Detect which cell encompasses the target text, then output its (X, Y) center coordinate. 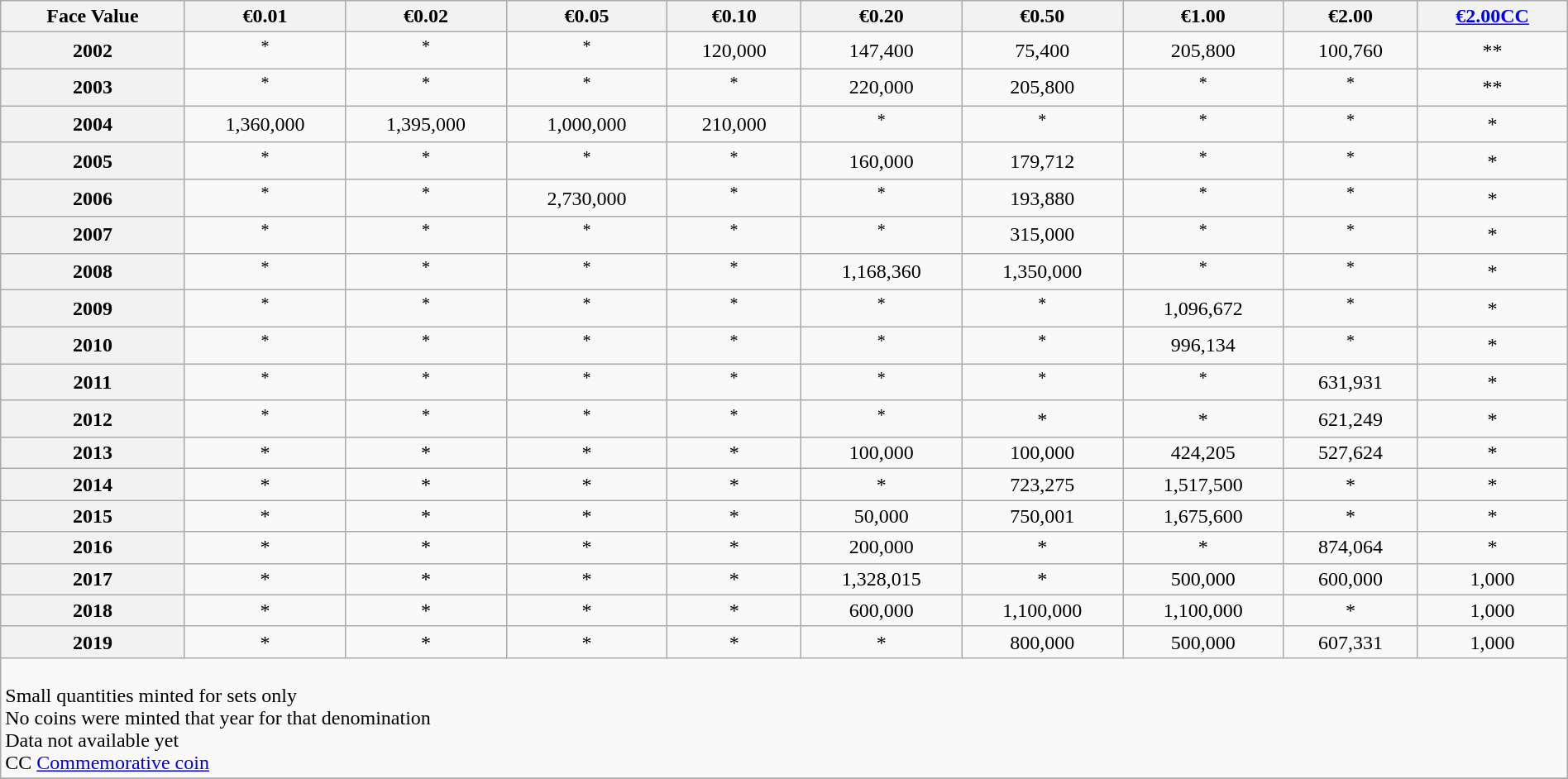
179,712 (1042, 160)
€0.50 (1042, 17)
2004 (93, 124)
€0.02 (427, 17)
2014 (93, 485)
1,328,015 (882, 579)
2006 (93, 198)
€0.10 (734, 17)
1,096,672 (1204, 309)
1,360,000 (265, 124)
50,000 (882, 516)
2007 (93, 235)
€2.00 (1350, 17)
1,350,000 (1042, 271)
Face Value (93, 17)
2003 (93, 88)
1,675,600 (1204, 516)
220,000 (882, 88)
120,000 (734, 51)
607,331 (1350, 642)
2018 (93, 610)
2012 (93, 418)
2016 (93, 547)
527,624 (1350, 453)
996,134 (1204, 346)
315,000 (1042, 235)
2011 (93, 382)
Small quantities minted for sets only No coins were minted that year for that denomination Data not available yetCC Commemorative coin (784, 718)
100,760 (1350, 51)
424,205 (1204, 453)
1,395,000 (427, 124)
€2.00CC (1492, 17)
2,730,000 (587, 198)
75,400 (1042, 51)
2009 (93, 309)
1,000,000 (587, 124)
631,931 (1350, 382)
1,517,500 (1204, 485)
€0.05 (587, 17)
2015 (93, 516)
2019 (93, 642)
2002 (93, 51)
2005 (93, 160)
2013 (93, 453)
800,000 (1042, 642)
193,880 (1042, 198)
621,249 (1350, 418)
874,064 (1350, 547)
723,275 (1042, 485)
160,000 (882, 160)
2010 (93, 346)
1,168,360 (882, 271)
€1.00 (1204, 17)
€0.01 (265, 17)
2017 (93, 579)
€0.20 (882, 17)
200,000 (882, 547)
2008 (93, 271)
750,001 (1042, 516)
210,000 (734, 124)
147,400 (882, 51)
